Search for the cell housing the specified text and yield its (X, Y) center coordinate. 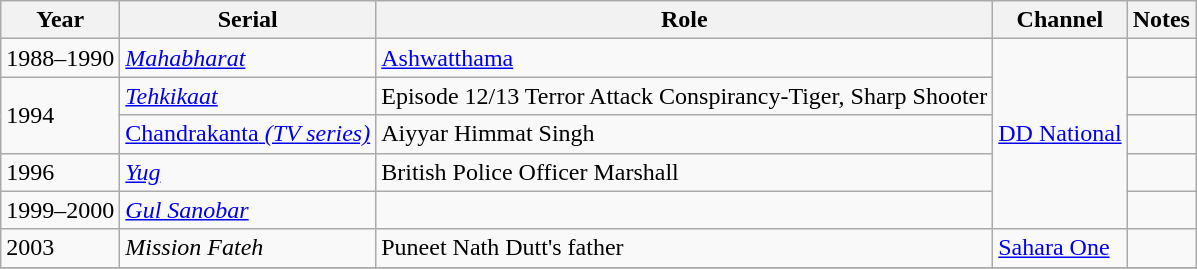
1994 (60, 115)
British Police Officer Marshall (684, 172)
Serial (248, 20)
Aiyyar Himmat Singh (684, 134)
Chandrakanta (TV series) (248, 134)
Yug (248, 172)
Ashwatthama (684, 58)
Mahabharat (248, 58)
2003 (60, 248)
Year (60, 20)
Gul Sanobar (248, 210)
Episode 12/13 Terror Attack Conspirancy-Tiger, Sharp Shooter (684, 96)
Puneet Nath Dutt's father (684, 248)
1996 (60, 172)
Mission Fateh (248, 248)
Sahara One (1060, 248)
Channel (1060, 20)
DD National (1060, 134)
Notes (1161, 20)
1999–2000 (60, 210)
Tehkikaat (248, 96)
1988–1990 (60, 58)
Role (684, 20)
